Locate the cell with the specified text and output its (x, y) center coordinate. 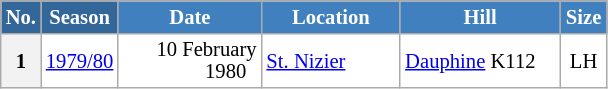
Date (190, 16)
1979/80 (80, 60)
Hill (480, 16)
St. Nizier (330, 60)
1 (21, 60)
No. (21, 16)
Season (80, 16)
10 February 1980 (190, 60)
LH (584, 60)
Size (584, 16)
Location (330, 16)
Dauphine K112 (480, 60)
